Scan for the cell matching the given text and deliver its (x, y) coordinate at center. 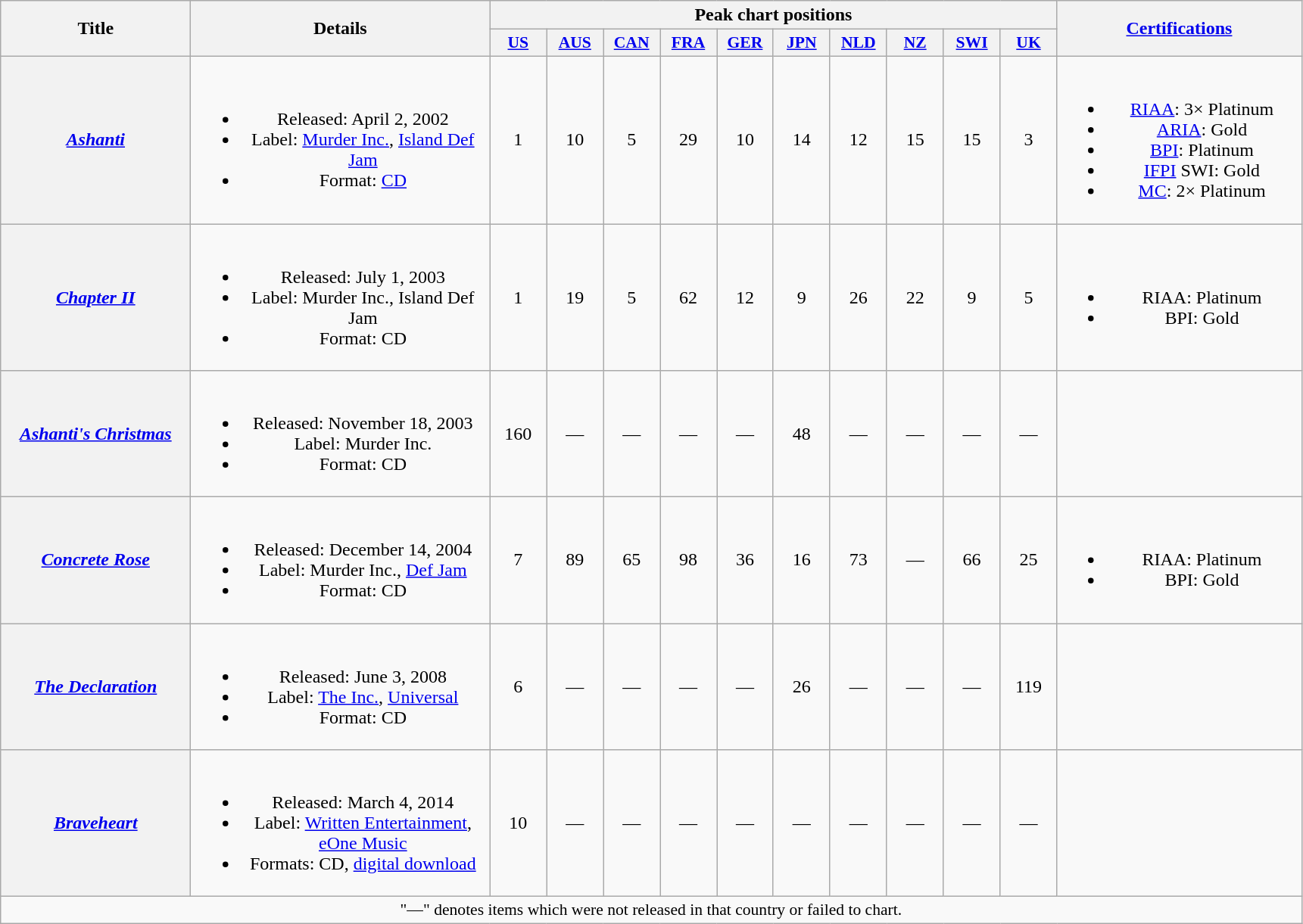
25 (1028, 560)
Title (95, 29)
65 (631, 560)
73 (859, 560)
Chapter II (95, 297)
The Declaration (95, 687)
36 (745, 560)
Released: March 4, 2014Label: Written Entertainment, eOne MusicFormats: CD, digital download (341, 823)
SWI (972, 43)
FRA (689, 43)
19 (575, 297)
UK (1028, 43)
Details (341, 29)
29 (689, 139)
16 (801, 560)
NLD (859, 43)
62 (689, 297)
CAN (631, 43)
Braveheart (95, 823)
GER (745, 43)
89 (575, 560)
66 (972, 560)
JPN (801, 43)
Concrete Rose (95, 560)
"—" denotes items which were not released in that country or failed to chart. (651, 910)
Ashanti's Christmas (95, 434)
Peak chart positions (774, 15)
Released: November 18, 2003Label: Murder Inc.Format: CD (341, 434)
Released: December 14, 2004Label: Murder Inc., Def JamFormat: CD (341, 560)
RIAA: 3× PlatinumARIA: GoldBPI: PlatinumIFPI SWI: GoldMC: 2× Platinum (1180, 139)
Released: July 1, 2003Label: Murder Inc., Island Def JamFormat: CD (341, 297)
AUS (575, 43)
14 (801, 139)
6 (518, 687)
NZ (915, 43)
3 (1028, 139)
7 (518, 560)
48 (801, 434)
160 (518, 434)
22 (915, 297)
119 (1028, 687)
Released: June 3, 2008Label: The Inc., UniversalFormat: CD (341, 687)
Ashanti (95, 139)
Released: April 2, 2002Label: Murder Inc., Island Def JamFormat: CD (341, 139)
Certifications (1180, 29)
US (518, 43)
98 (689, 560)
